Pinpoint the cell where the given text exists, returning its (X, Y) midpoint coordinate. 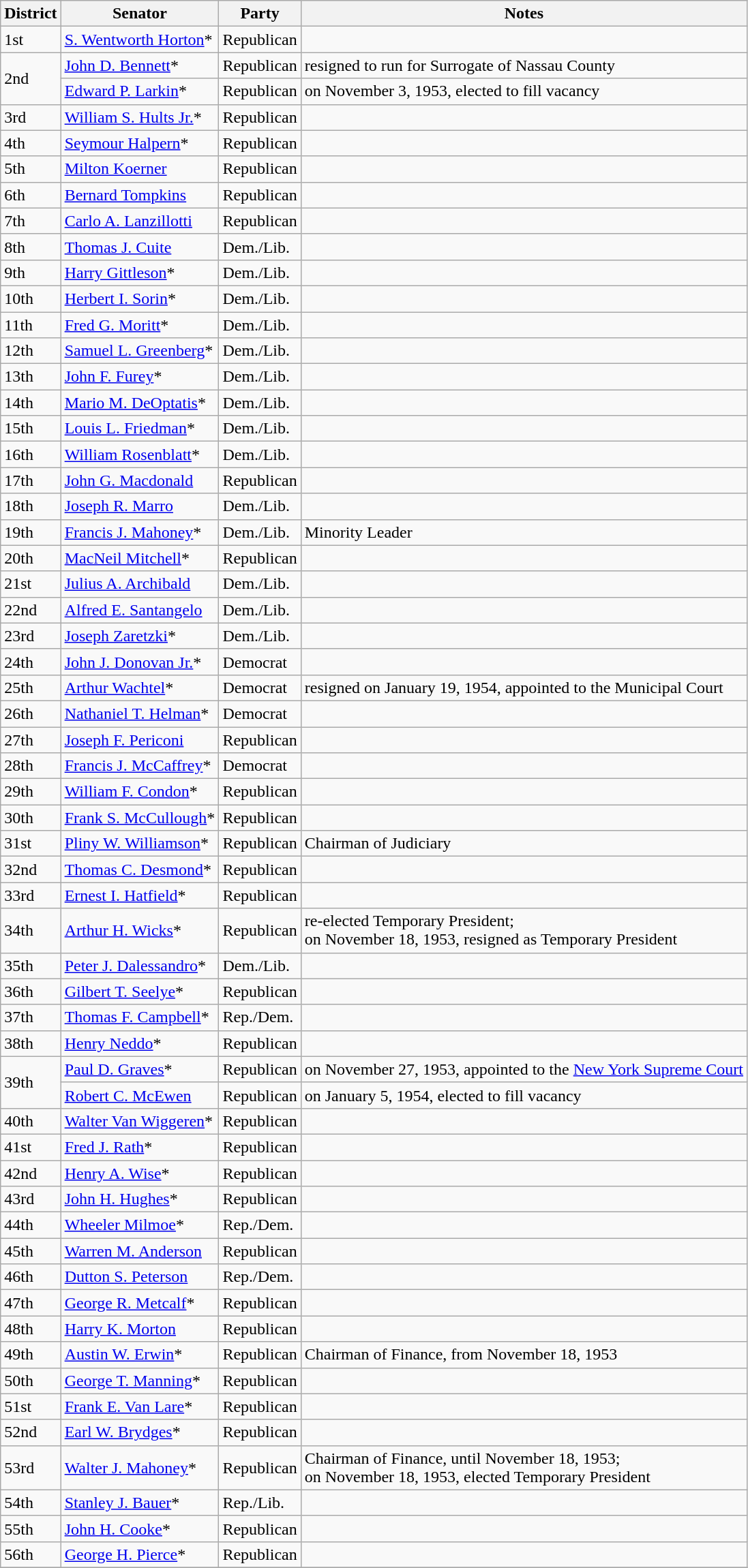
Arthur H. Wicks* (140, 931)
Rep./Lib. (260, 1503)
17th (31, 480)
11th (31, 325)
Joseph Zaretzki* (140, 636)
on November 3, 1953, elected to fill vacancy (524, 91)
25th (31, 688)
Arthur Wachtel* (140, 688)
34th (31, 931)
Senator (140, 14)
35th (31, 966)
Gilbert T. Seelye* (140, 991)
Thomas C. Desmond* (140, 870)
District (31, 14)
27th (31, 739)
Dutton S. Peterson (140, 1277)
48th (31, 1329)
22nd (31, 610)
Francis J. Mahoney* (140, 532)
5th (31, 169)
Joseph R. Marro (140, 506)
45th (31, 1251)
39th (31, 1082)
51st (31, 1406)
William Rosenblatt* (140, 455)
George T. Manning* (140, 1381)
37th (31, 1017)
Joseph F. Periconi (140, 739)
52nd (31, 1432)
S. Wentworth Horton* (140, 40)
Thomas J. Cuite (140, 247)
Harry K. Morton (140, 1329)
43rd (31, 1199)
7th (31, 221)
John D. Bennett* (140, 65)
Henry A. Wise* (140, 1173)
30th (31, 818)
on November 27, 1953, appointed to the New York Supreme Court (524, 1069)
on January 5, 1954, elected to fill vacancy (524, 1095)
Walter J. Mahoney* (140, 1468)
13th (31, 377)
Harry Gittleson* (140, 273)
Chairman of Finance, from November 18, 1953 (524, 1355)
19th (31, 532)
Carlo A. Lanzillotti (140, 221)
41st (31, 1147)
16th (31, 455)
21st (31, 584)
6th (31, 195)
42nd (31, 1173)
3rd (31, 117)
Seymour Halpern* (140, 143)
Fred J. Rath* (140, 1147)
Julius A. Archibald (140, 584)
John F. Furey* (140, 377)
John J. Donovan Jr.* (140, 662)
Edward P. Larkin* (140, 91)
50th (31, 1381)
9th (31, 273)
54th (31, 1503)
John G. Macdonald (140, 480)
28th (31, 766)
53rd (31, 1468)
Herbert I. Sorin* (140, 298)
Frank E. Van Lare* (140, 1406)
Bernard Tompkins (140, 195)
18th (31, 506)
resigned to run for Surrogate of Nassau County (524, 65)
15th (31, 429)
38th (31, 1043)
12th (31, 351)
Party (260, 14)
Pliny W. Williamson* (140, 844)
20th (31, 558)
Thomas F. Campbell* (140, 1017)
Louis L. Friedman* (140, 429)
36th (31, 991)
Chairman of Finance, until November 18, 1953; on November 18, 1953, elected Temporary President (524, 1468)
Henry Neddo* (140, 1043)
Peter J. Dalessandro* (140, 966)
55th (31, 1528)
31st (31, 844)
Francis J. McCaffrey* (140, 766)
44th (31, 1225)
32nd (31, 870)
49th (31, 1355)
John H. Cooke* (140, 1528)
Frank S. McCullough* (140, 818)
Minority Leader (524, 532)
14th (31, 403)
56th (31, 1554)
Wheeler Milmoe* (140, 1225)
Paul D. Graves* (140, 1069)
William S. Hults Jr.* (140, 117)
Stanley J. Bauer* (140, 1503)
Walter Van Wiggeren* (140, 1121)
2nd (31, 78)
1st (31, 40)
John H. Hughes* (140, 1199)
Mario M. DeOptatis* (140, 403)
Samuel L. Greenberg* (140, 351)
8th (31, 247)
46th (31, 1277)
Robert C. McEwen (140, 1095)
George H. Pierce* (140, 1554)
Notes (524, 14)
40th (31, 1121)
George R. Metcalf* (140, 1303)
Milton Koerner (140, 169)
re-elected Temporary President; on November 18, 1953, resigned as Temporary President (524, 931)
Chairman of Judiciary (524, 844)
47th (31, 1303)
24th (31, 662)
26th (31, 713)
29th (31, 792)
Nathaniel T. Helman* (140, 713)
Alfred E. Santangelo (140, 610)
Warren M. Anderson (140, 1251)
4th (31, 143)
MacNeil Mitchell* (140, 558)
Fred G. Moritt* (140, 325)
Ernest I. Hatfield* (140, 895)
23rd (31, 636)
33rd (31, 895)
William F. Condon* (140, 792)
10th (31, 298)
Earl W. Brydges* (140, 1432)
resigned on January 19, 1954, appointed to the Municipal Court (524, 688)
Austin W. Erwin* (140, 1355)
